Detect which cell encompasses the target text, then output its (x, y) center coordinate. 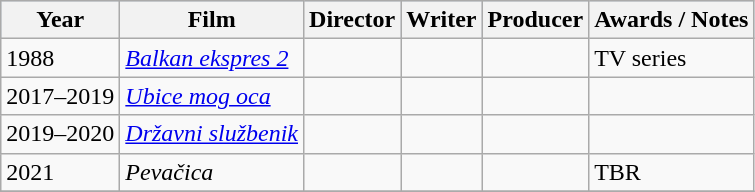
Producer (536, 20)
Film (212, 20)
TBR (672, 172)
Awards / Notes (672, 20)
Director (352, 20)
Writer (442, 20)
Državni službenik (212, 134)
TV series (672, 58)
2017–2019 (60, 96)
2021 (60, 172)
2019–2020 (60, 134)
Ubice mog oca (212, 96)
Pevačica (212, 172)
1988 (60, 58)
Balkan ekspres 2 (212, 58)
Year (60, 20)
